Detect which cell encompasses the target text, then output its (X, Y) center coordinate. 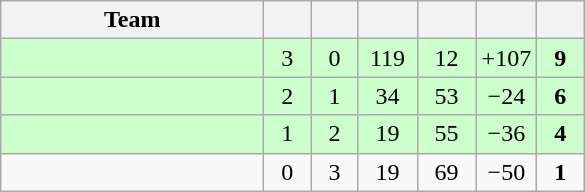
12 (446, 58)
Team (132, 20)
119 (388, 58)
69 (446, 172)
−50 (506, 172)
4 (560, 134)
6 (560, 96)
+107 (506, 58)
−36 (506, 134)
−24 (506, 96)
34 (388, 96)
53 (446, 96)
55 (446, 134)
9 (560, 58)
